Output the (X, Y) coordinate of the center of the cell containing the given text.  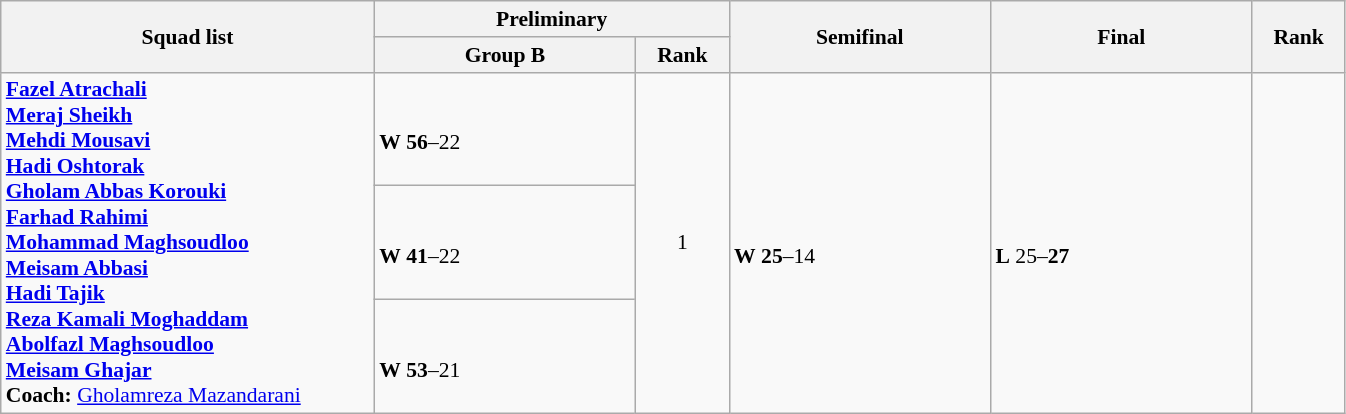
W 56–22 (504, 129)
W 41–22 (504, 243)
Preliminary (552, 19)
Squad list (188, 36)
Group B (504, 55)
Final (1120, 36)
W 53–21 (504, 357)
W 25–14 (860, 243)
1 (682, 243)
Semifinal (860, 36)
L 25–27 (1120, 243)
